Scan for the cell matching the given text and deliver its [X, Y] coordinate at center. 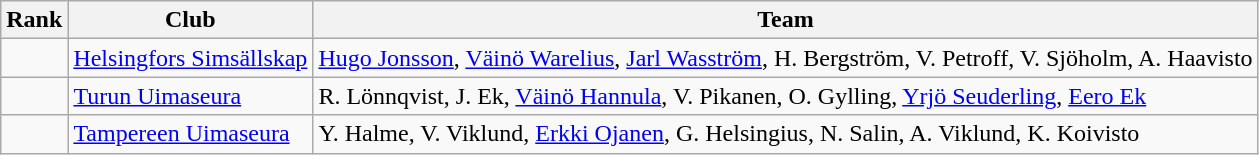
R. Lönnqvist, J. Ek, Väinö Hannula, V. Pikanen, O. Gylling, Yrjö Seuderling, Eero Ek [786, 96]
Y. Halme, V. Viklund, Erkki Ojanen, G. Helsingius, N. Salin, A. Viklund, K. Koivisto [786, 134]
Helsingfors Simsällskap [190, 58]
Team [786, 20]
Tampereen Uimaseura [190, 134]
Turun Uimaseura [190, 96]
Hugo Jonsson, Väinö Warelius, Jarl Wasström, H. Bergström, V. Petroff, V. Sjöholm, A. Haavisto [786, 58]
Rank [34, 20]
Club [190, 20]
